Locate the cell with the specified text and output its [X, Y] center coordinate. 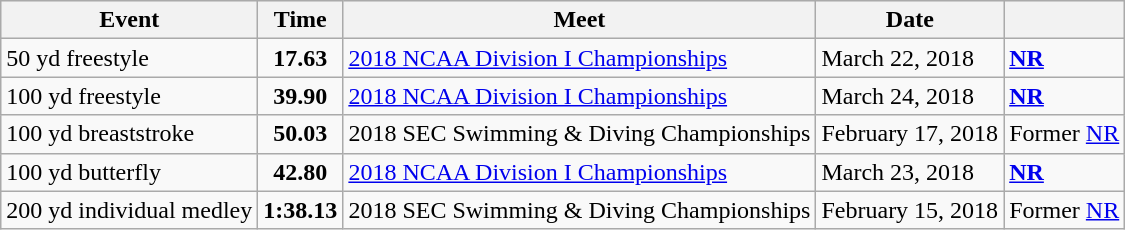
200 yd individual medley [130, 210]
March 23, 2018 [910, 172]
42.80 [300, 172]
Meet [580, 20]
Time [300, 20]
February 15, 2018 [910, 210]
17.63 [300, 58]
100 yd breaststroke [130, 134]
March 22, 2018 [910, 58]
Date [910, 20]
March 24, 2018 [910, 96]
Event [130, 20]
1:38.13 [300, 210]
50.03 [300, 134]
February 17, 2018 [910, 134]
39.90 [300, 96]
100 yd freestyle [130, 96]
100 yd butterfly [130, 172]
50 yd freestyle [130, 58]
